Extract the (X, Y) coordinate from the center of the cell holding the provided text.  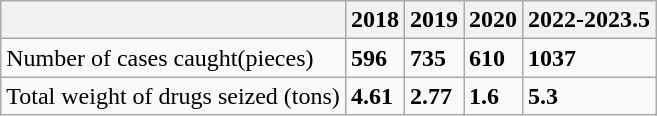
1037 (590, 58)
Total weight of drugs seized (tons) (174, 96)
2020 (494, 20)
Number of cases caught(pieces) (174, 58)
2019 (434, 20)
4.61 (374, 96)
2022-2023.5 (590, 20)
610 (494, 58)
5.3 (590, 96)
735 (434, 58)
2018 (374, 20)
1.6 (494, 96)
2.77 (434, 96)
596 (374, 58)
